Search for the cell housing the specified text and yield its (X, Y) center coordinate. 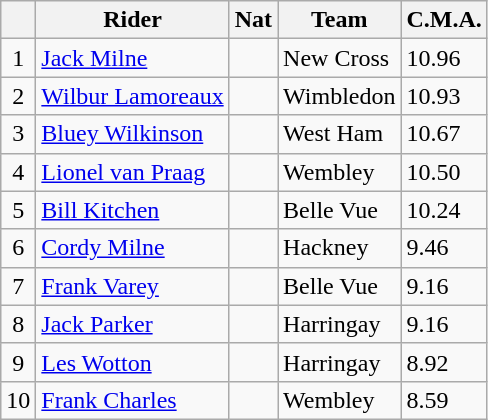
10.96 (444, 58)
8 (18, 324)
10.24 (444, 210)
Frank Charles (132, 400)
Wilbur Lamoreaux (132, 96)
8.59 (444, 400)
West Ham (340, 134)
8.92 (444, 362)
5 (18, 210)
9 (18, 362)
9.46 (444, 248)
Les Wotton (132, 362)
Bill Kitchen (132, 210)
6 (18, 248)
Cordy Milne (132, 248)
10.67 (444, 134)
10.50 (444, 172)
Jack Parker (132, 324)
10 (18, 400)
1 (18, 58)
Hackney (340, 248)
C.M.A. (444, 20)
Lionel van Praag (132, 172)
10.93 (444, 96)
Bluey Wilkinson (132, 134)
Nat (253, 20)
2 (18, 96)
7 (18, 286)
Jack Milne (132, 58)
New Cross (340, 58)
Wimbledon (340, 96)
3 (18, 134)
4 (18, 172)
Team (340, 20)
Frank Varey (132, 286)
Rider (132, 20)
